Return [X, Y] of the center of cell containing provided text 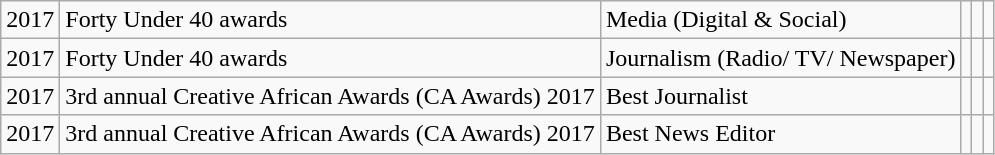
Best News Editor [780, 134]
Best Journalist [780, 96]
Journalism (Radio/ TV/ Newspaper) [780, 58]
Media (Digital & Social) [780, 20]
